Return the [X, Y] coordinate for the center point of the cell that contains the specified text.  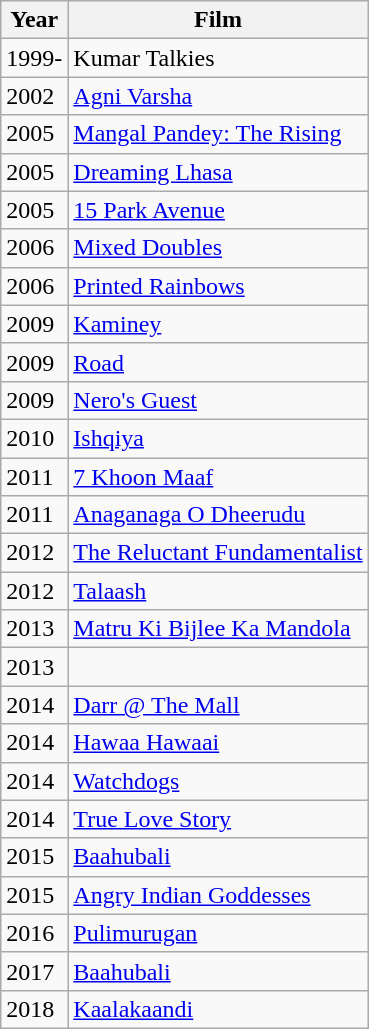
Nero's Guest [218, 400]
Angry Indian Goddesses [218, 895]
Kaminey [218, 324]
Ishqiya [218, 438]
Dreaming Lhasa [218, 172]
2002 [34, 96]
2016 [34, 933]
Year [34, 20]
Mangal Pandey: The Rising [218, 134]
Agni Varsha [218, 96]
Watchdogs [218, 781]
Pulimurugan [218, 933]
Talaash [218, 591]
Mixed Doubles [218, 248]
1999- [34, 58]
2010 [34, 438]
Film [218, 20]
2018 [34, 1009]
Road [218, 362]
The Reluctant Fundamentalist [218, 553]
15 Park Avenue [218, 210]
7 Khoon Maaf [218, 477]
True Love Story [218, 819]
Anaganaga O Dheerudu [218, 515]
2017 [34, 971]
Kaalakaandi [218, 1009]
Hawaa Hawaai [218, 743]
Kumar Talkies [218, 58]
Printed Rainbows [218, 286]
Darr @ The Mall [218, 705]
Matru Ki Bijlee Ka Mandola [218, 629]
